Return [x, y] of the center of cell containing provided text 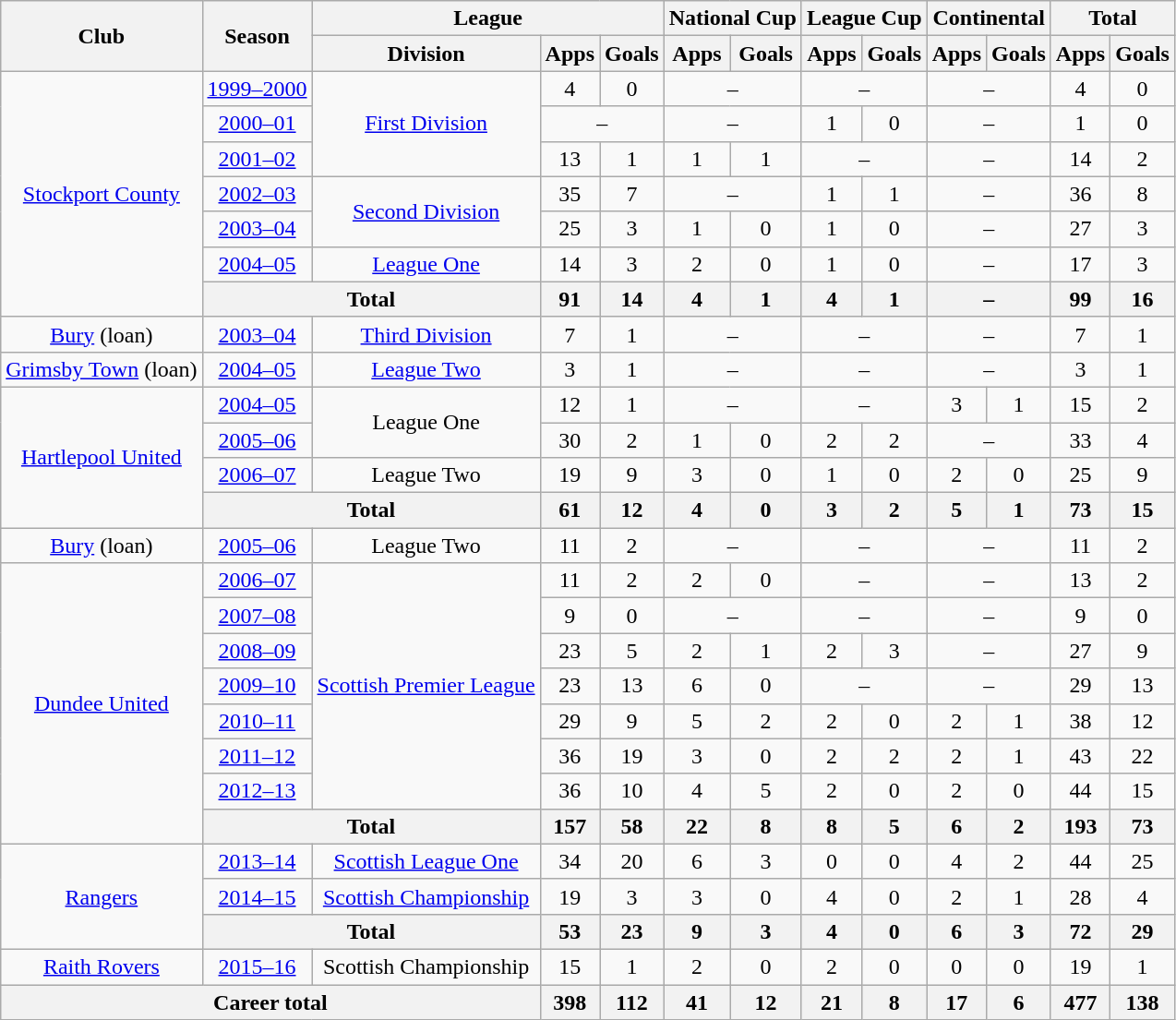
91 [570, 299]
Hartlepool United [102, 457]
1999–2000 [257, 89]
53 [570, 931]
35 [570, 194]
2010–11 [257, 721]
Dundee United [102, 703]
2007–08 [257, 616]
38 [1080, 721]
Raith Rovers [102, 966]
Continental [989, 18]
Season [257, 36]
193 [1080, 826]
2011–12 [257, 756]
477 [1080, 1002]
20 [632, 861]
League [487, 18]
43 [1080, 756]
2000–01 [257, 124]
2013–14 [257, 861]
41 [697, 1002]
28 [1080, 896]
112 [632, 1002]
National Cup [733, 18]
Stockport County [102, 194]
Grimsby Town (loan) [102, 369]
Division [426, 54]
2014–15 [257, 896]
61 [570, 510]
Third Division [426, 334]
72 [1080, 931]
2015–16 [257, 966]
16 [1143, 299]
Scottish Premier League [426, 686]
Scottish League One [426, 861]
Club [102, 36]
99 [1080, 299]
League Cup [864, 18]
2002–03 [257, 194]
Rangers [102, 896]
30 [570, 440]
2012–13 [257, 791]
157 [570, 826]
2008–09 [257, 651]
Second Division [426, 211]
33 [1080, 440]
21 [831, 1002]
2009–10 [257, 686]
398 [570, 1002]
2001–02 [257, 159]
Career total [270, 1002]
10 [632, 791]
138 [1143, 1002]
34 [570, 861]
58 [632, 826]
First Division [426, 124]
